Pinpoint the cell where the given text exists, returning its [X, Y] midpoint coordinate. 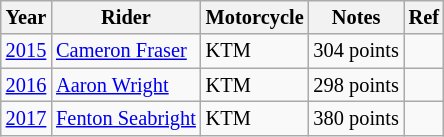
2016 [26, 85]
Aaron Wright [126, 85]
Motorcycle [255, 17]
2015 [26, 51]
380 points [356, 118]
Fenton Seabright [126, 118]
Rider [126, 17]
Year [26, 17]
Cameron Fraser [126, 51]
298 points [356, 85]
Notes [356, 17]
2017 [26, 118]
Ref [424, 17]
304 points [356, 51]
